Determine the [x, y] coordinate at the center of the cell enclosing the given text.  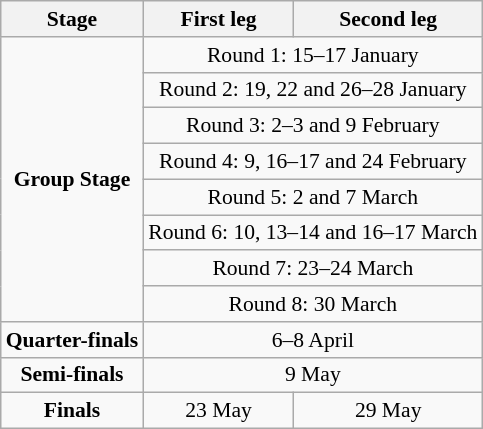
Quarter-finals [72, 340]
Round 8: 30 March [312, 304]
23 May [218, 411]
Round 5: 2 and 7 March [312, 197]
Round 1: 15–17 January [312, 55]
Round 6: 10, 13–14 and 16–17 March [312, 233]
Group Stage [72, 180]
29 May [388, 411]
Round 4: 9, 16–17 and 24 February [312, 162]
Semi-finals [72, 375]
Round 7: 23–24 March [312, 269]
9 May [312, 375]
Round 3: 2–3 and 9 February [312, 126]
Second leg [388, 19]
Finals [72, 411]
Stage [72, 19]
Round 2: 19, 22 and 26–28 January [312, 90]
First leg [218, 19]
6–8 April [312, 340]
